Return [X, Y] of the center of cell containing provided text 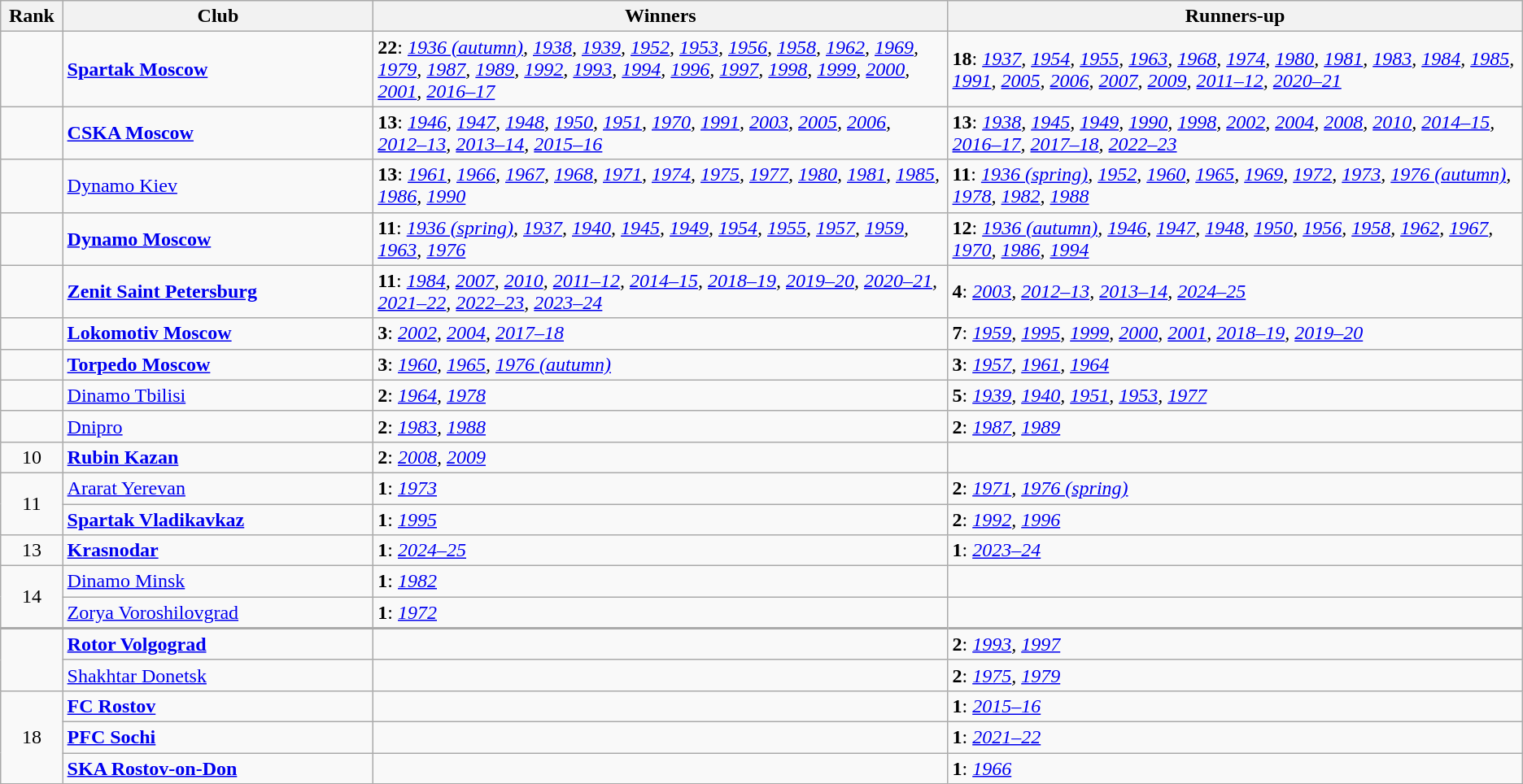
1: 2021–22 [1235, 737]
Spartak Moscow [218, 69]
CSKA Moscow [218, 133]
1: 1966 [1235, 769]
Dynamo Moscow [218, 239]
2: 1987, 1989 [1235, 426]
2: 1975, 1979 [1235, 675]
2: 1993, 1997 [1235, 644]
11: 1984, 2007, 2010, 2011–12, 2014–15, 2018–19, 2019–20, 2020–21, 2021–22, 2022–23, 2023–24 [661, 291]
1: 2024–25 [661, 551]
3: 1960, 1965, 1976 (autumn) [661, 364]
11 [32, 503]
PFC Sochi [218, 737]
Dinamo Tbilisi [218, 395]
Club [218, 16]
1: 2015–16 [1235, 706]
Lokomotiv Moscow [218, 333]
18 [32, 737]
Krasnodar [218, 551]
4: 2003, 2012–13, 2013–14, 2024–25 [1235, 291]
2: 1992, 1996 [1235, 520]
11: 1936 (spring), 1937, 1940, 1945, 1949, 1954, 1955, 1957, 1959, 1963, 1976 [661, 239]
10 [32, 457]
1: 1995 [661, 520]
SKA Rostov-on-Don [218, 769]
Rotor Volgograd [218, 644]
13: 1961, 1966, 1967, 1968, 1971, 1974, 1975, 1977, 1980, 1981, 1985, 1986, 1990 [661, 185]
Zorya Voroshilovgrad [218, 613]
1: 1982 [661, 581]
Dynamo Kiev [218, 185]
18: 1937, 1954, 1955, 1963, 1968, 1974, 1980, 1981, 1983, 1984, 1985, 1991, 2005, 2006, 2007, 2009, 2011–12, 2020–21 [1235, 69]
11: 1936 (spring), 1952, 1960, 1965, 1969, 1972, 1973, 1976 (autumn), 1978, 1982, 1988 [1235, 185]
1: 1972 [661, 613]
Winners [661, 16]
14 [32, 597]
2: 1983, 1988 [661, 426]
7: 1959, 1995, 1999, 2000, 2001, 2018–19, 2019–20 [1235, 333]
Shakhtar Donetsk [218, 675]
2: 1971, 1976 (spring) [1235, 488]
Runners-up [1235, 16]
1: 2023–24 [1235, 551]
13: 1946, 1947, 1948, 1950, 1951, 1970, 1991, 2003, 2005, 2006, 2012–13, 2013–14, 2015–16 [661, 133]
5: 1939, 1940, 1951, 1953, 1977 [1235, 395]
22: 1936 (autumn), 1938, 1939, 1952, 1953, 1956, 1958, 1962, 1969, 1979, 1987, 1989, 1992, 1993, 1994, 1996, 1997, 1998, 1999, 2000, 2001, 2016–17 [661, 69]
2: 2008, 2009 [661, 457]
1: 1973 [661, 488]
3: 1957, 1961, 1964 [1235, 364]
13 [32, 551]
12: 1936 (autumn), 1946, 1947, 1948, 1950, 1956, 1958, 1962, 1967, 1970, 1986, 1994 [1235, 239]
Rank [32, 16]
Dinamo Minsk [218, 581]
Spartak Vladikavkaz [218, 520]
Ararat Yerevan [218, 488]
Rubin Kazan [218, 457]
Torpedo Moscow [218, 364]
13: 1938, 1945, 1949, 1990, 1998, 2002, 2004, 2008, 2010, 2014–15, 2016–17, 2017–18, 2022–23 [1235, 133]
3: 2002, 2004, 2017–18 [661, 333]
Zenit Saint Petersburg [218, 291]
Dnipro [218, 426]
FC Rostov [218, 706]
2: 1964, 1978 [661, 395]
